Determine the (x, y) coordinate at the center of the cell enclosing the given text.  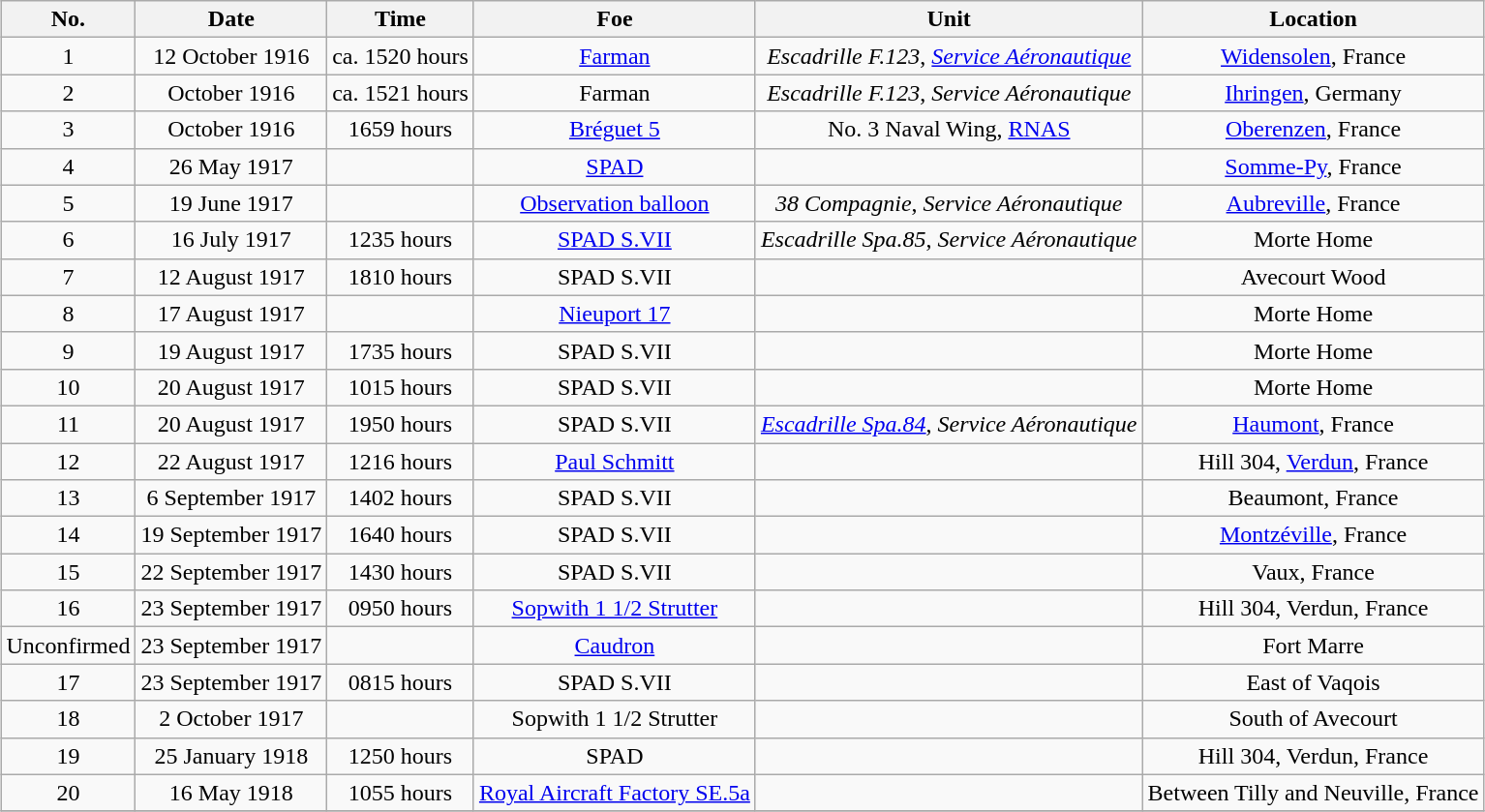
17 (68, 682)
Widensolen, France (1313, 56)
Between Tilly and Neuville, France (1313, 793)
1402 hours (401, 498)
Vaux, France (1313, 572)
19 August 1917 (231, 350)
12 (68, 462)
12 October 1916 (231, 56)
11 (68, 424)
20 (68, 793)
1640 hours (401, 535)
5 (68, 203)
26 May 1917 (231, 166)
Haumont, France (1313, 424)
14 (68, 535)
Observation balloon (614, 203)
1735 hours (401, 350)
Royal Aircraft Factory SE.5a (614, 793)
6 September 1917 (231, 498)
Avecourt Wood (1313, 277)
22 August 1917 (231, 462)
1 (68, 56)
15 (68, 572)
Escadrille Spa.84, Service Aéronautique (949, 424)
Nieuport 17 (614, 314)
1235 hours (401, 240)
0950 hours (401, 609)
Montzéville, France (1313, 535)
12 August 1917 (231, 277)
Bréguet 5 (614, 130)
0815 hours (401, 682)
6 (68, 240)
Unit (949, 19)
4 (68, 166)
Aubreville, France (1313, 203)
18 (68, 719)
Somme-Py, France (1313, 166)
ca. 1520 hours (401, 56)
ca. 1521 hours (401, 93)
19 (68, 756)
1950 hours (401, 424)
Ihringen, Germany (1313, 93)
Beaumont, France (1313, 498)
3 (68, 130)
1659 hours (401, 130)
Unconfirmed (68, 646)
Time (401, 19)
19 September 1917 (231, 535)
16 (68, 609)
8 (68, 314)
South of Avecourt (1313, 719)
Date (231, 19)
7 (68, 277)
1810 hours (401, 277)
Location (1313, 19)
38 Compagnie, Service Aéronautique (949, 203)
1055 hours (401, 793)
16 May 1918 (231, 793)
East of Vaqois (1313, 682)
No. (68, 19)
Paul Schmitt (614, 462)
9 (68, 350)
1250 hours (401, 756)
17 August 1917 (231, 314)
22 September 1917 (231, 572)
Fort Marre (1313, 646)
2 (68, 93)
25 January 1918 (231, 756)
1216 hours (401, 462)
2 October 1917 (231, 719)
16 July 1917 (231, 240)
1430 hours (401, 572)
13 (68, 498)
1015 hours (401, 387)
19 June 1917 (231, 203)
Foe (614, 19)
10 (68, 387)
No. 3 Naval Wing, RNAS (949, 130)
Caudron (614, 646)
Oberenzen, France (1313, 130)
Escadrille Spa.85, Service Aéronautique (949, 240)
